Determine the (x, y) coordinate at the center of the cell enclosing the given text.  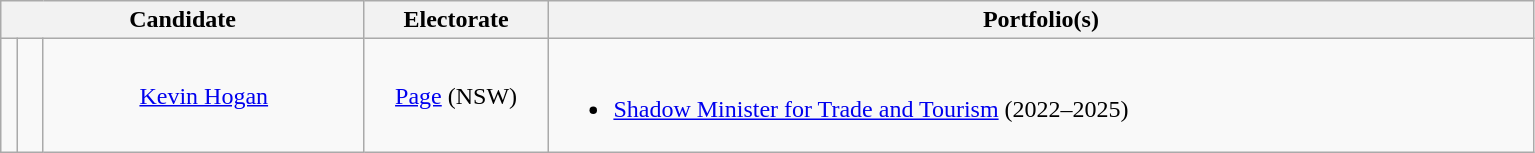
Candidate (183, 20)
Kevin Hogan (204, 96)
Page (NSW) (456, 96)
Portfolio(s) (1041, 20)
Electorate (456, 20)
Shadow Minister for Trade and Tourism (2022–2025) (1041, 96)
